Scan for the cell matching the given text and deliver its (X, Y) coordinate at center. 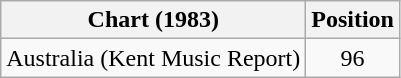
96 (353, 58)
Position (353, 20)
Australia (Kent Music Report) (154, 58)
Chart (1983) (154, 20)
